Capture the cell that displays the provided text and extract its (x, y) central coordinate. 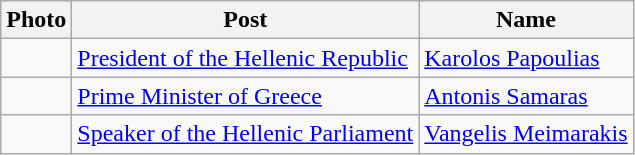
Name (526, 20)
President of the Hellenic Republic (246, 58)
Vangelis Meimarakis (526, 134)
Antonis Samaras (526, 96)
Post (246, 20)
Prime Minister of Greece (246, 96)
Speaker of the Hellenic Parliament (246, 134)
Karolos Papoulias (526, 58)
Photo (36, 20)
